Search for the cell housing the specified text and yield its (x, y) center coordinate. 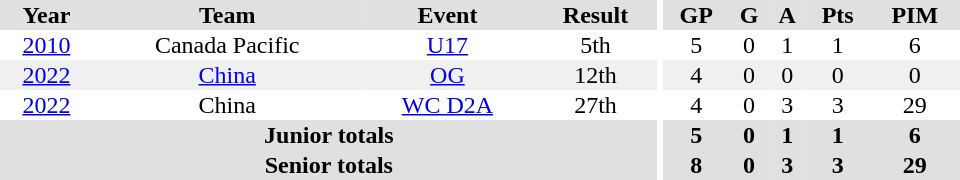
PIM (914, 15)
G (748, 15)
Result (595, 15)
12th (595, 75)
A (788, 15)
WC D2A (448, 105)
OG (448, 75)
GP (696, 15)
Year (46, 15)
Junior totals (329, 135)
Pts (838, 15)
2010 (46, 45)
U17 (448, 45)
5th (595, 45)
8 (696, 165)
27th (595, 105)
Senior totals (329, 165)
Canada Pacific (228, 45)
Event (448, 15)
Team (228, 15)
